Locate the cell with the specified text and output its [x, y] center coordinate. 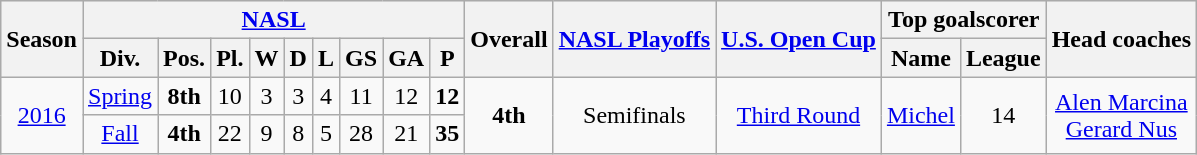
28 [362, 134]
D [298, 58]
22 [230, 134]
NASL Playoffs [634, 39]
Head coaches [1121, 39]
L [326, 58]
Spring [120, 96]
8th [184, 96]
Top goalscorer [964, 20]
GA [406, 58]
P [448, 58]
Div. [120, 58]
9 [266, 134]
Michel [920, 115]
10 [230, 96]
4 [326, 96]
14 [1003, 115]
Alen Marcina Gerard Nus [1121, 115]
U.S. Open Cup [799, 39]
Pl. [230, 58]
Third Round [799, 115]
5 [326, 134]
35 [448, 134]
League [1003, 58]
Season [42, 39]
Fall [120, 134]
NASL [273, 20]
Pos. [184, 58]
8 [298, 134]
11 [362, 96]
Name [920, 58]
Overall [509, 39]
2016 [42, 115]
Semifinals [634, 115]
GS [362, 58]
W [266, 58]
21 [406, 134]
